Search for the cell housing the specified text and yield its (X, Y) center coordinate. 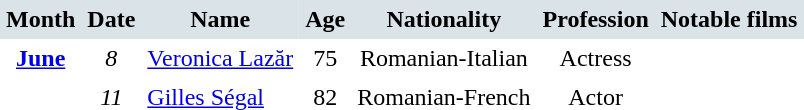
Age (325, 20)
Actress (596, 58)
Profession (596, 20)
Month (40, 20)
Nationality (444, 20)
Name (220, 20)
8 (111, 58)
75 (325, 58)
Date (111, 20)
Romanian-Italian (444, 58)
Veronica Lazăr (220, 58)
Notable films (730, 20)
